Return (x, y) of the center of cell containing provided text 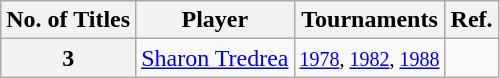
No. of Titles (68, 20)
Ref. (472, 20)
3 (68, 58)
Tournaments (370, 20)
Sharon Tredrea (215, 58)
1978, 1982, 1988 (370, 58)
Player (215, 20)
